Extract the [X, Y] coordinate from the center of the cell holding the provided text.  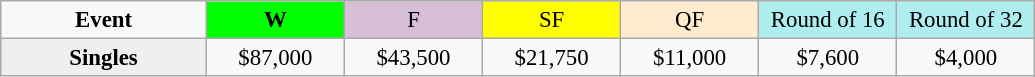
Round of 16 [828, 20]
W [275, 20]
QF [690, 20]
Event [104, 20]
$43,500 [413, 58]
F [413, 20]
Singles [104, 58]
$4,000 [966, 58]
$87,000 [275, 58]
SF [552, 20]
$7,600 [828, 58]
Round of 32 [966, 20]
$21,750 [552, 58]
$11,000 [690, 58]
